Pinpoint the cell where the given text exists, returning its (X, Y) midpoint coordinate. 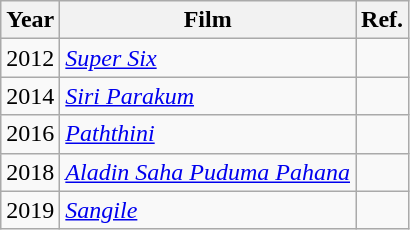
2019 (30, 210)
Super Six (208, 58)
Paththini (208, 134)
Aladin Saha Puduma Pahana (208, 172)
Film (208, 20)
Year (30, 20)
2018 (30, 172)
2012 (30, 58)
2014 (30, 96)
Ref. (382, 20)
Siri Parakum (208, 96)
2016 (30, 134)
Sangile (208, 210)
